For the text-containing cell, return its midpoint in [x, y] coordinate format. 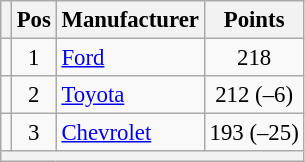
Points [254, 20]
1 [34, 58]
Chevrolet [130, 133]
Manufacturer [130, 20]
Pos [34, 20]
193 (–25) [254, 133]
Ford [130, 58]
212 (–6) [254, 95]
3 [34, 133]
218 [254, 58]
2 [34, 95]
Toyota [130, 95]
